Return (X, Y) of the center of cell containing provided text 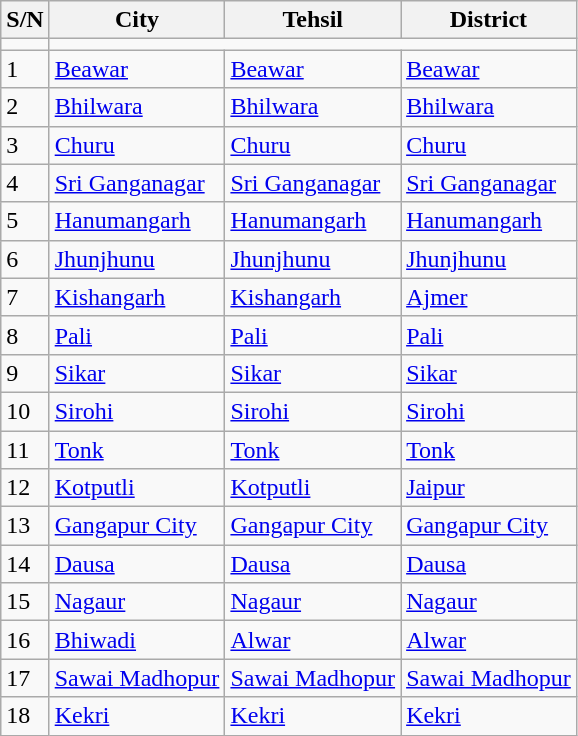
Ajmer (489, 297)
7 (25, 297)
12 (25, 488)
13 (25, 526)
1 (25, 69)
14 (25, 564)
Tehsil (313, 20)
16 (25, 640)
9 (25, 373)
3 (25, 145)
8 (25, 335)
4 (25, 183)
17 (25, 678)
Bhiwadi (137, 640)
District (489, 20)
6 (25, 259)
Jaipur (489, 488)
11 (25, 449)
18 (25, 716)
15 (25, 602)
S/N (25, 20)
10 (25, 411)
2 (25, 107)
City (137, 20)
5 (25, 221)
